Determine the (x, y) coordinate at the center of the cell enclosing the given text.  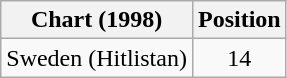
14 (239, 58)
Position (239, 20)
Chart (1998) (97, 20)
Sweden (Hitlistan) (97, 58)
